Return the (x, y) coordinate for the center point of the cell that contains the specified text.  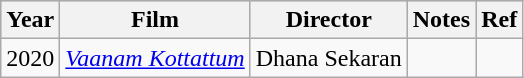
Dhana Sekaran (328, 58)
Ref (500, 20)
Year (30, 20)
Director (328, 20)
Vaanam Kottattum (155, 58)
Notes (441, 20)
Film (155, 20)
2020 (30, 58)
